Pinpoint the cell where the given text exists, returning its [X, Y] midpoint coordinate. 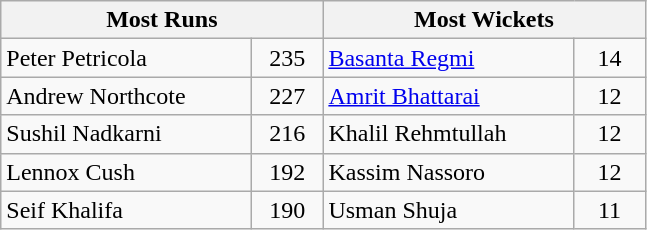
Kassim Nassoro [448, 172]
Peter Petricola [126, 58]
227 [288, 96]
235 [288, 58]
Sushil Nadkarni [126, 134]
216 [288, 134]
Khalil Rehmtullah [448, 134]
Basanta Regmi [448, 58]
Andrew Northcote [126, 96]
11 [610, 210]
190 [288, 210]
Usman Shuja [448, 210]
Most Runs [162, 20]
Lennox Cush [126, 172]
Seif Khalifa [126, 210]
Most Wickets [484, 20]
Amrit Bhattarai [448, 96]
192 [288, 172]
14 [610, 58]
